For the text-containing cell, return its midpoint in [X, Y] coordinate format. 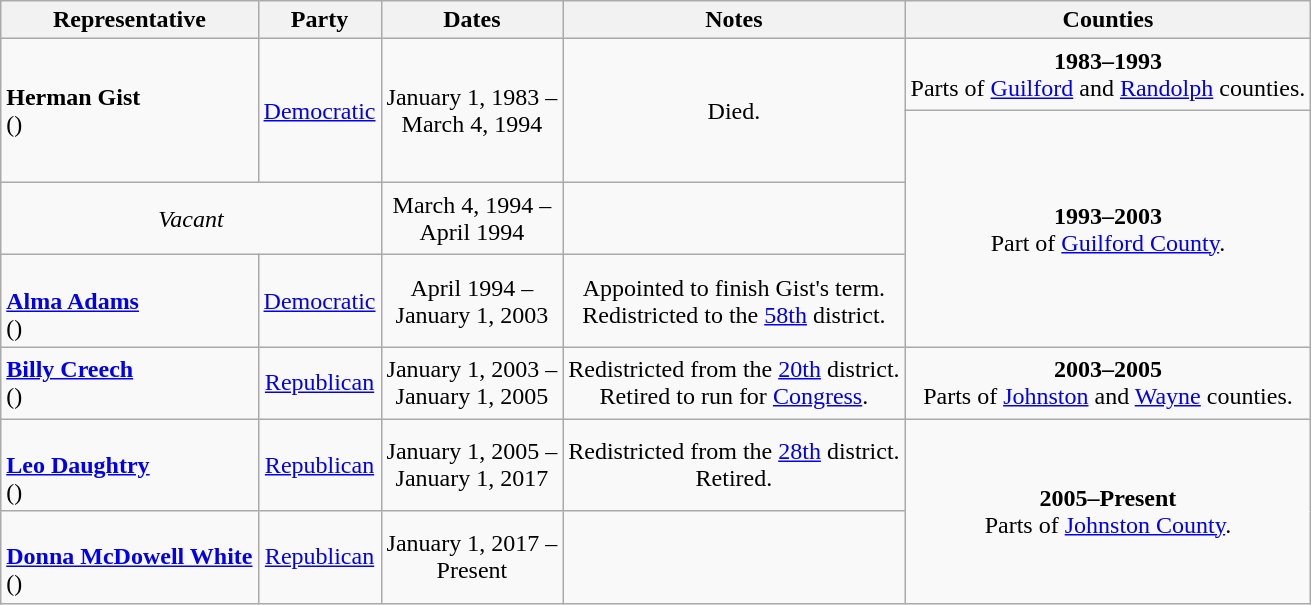
1983–1993 Parts of Guilford and Randolph counties. [1108, 75]
Donna McDowell White() [130, 557]
January 1, 2003 – January 1, 2005 [472, 383]
Counties [1108, 20]
Representative [130, 20]
Dates [472, 20]
Leo Daughtry() [130, 465]
Redistricted from the 28th district. Retired. [734, 465]
January 1, 2005 – January 1, 2017 [472, 465]
Billy Creech() [130, 383]
1993–2003 Part of Guilford County. [1108, 229]
April 1994 – January 1, 2003 [472, 301]
Vacant [191, 219]
2003–2005 Parts of Johnston and Wayne counties. [1108, 383]
Notes [734, 20]
Herman Gist() [130, 111]
Died. [734, 111]
Redistricted from the 20th district. Retired to run for Congress. [734, 383]
Party [320, 20]
2005–Present Parts of Johnston County. [1108, 511]
Appointed to finish Gist's term. Redistricted to the 58th district. [734, 301]
January 1, 2017 – Present [472, 557]
March 4, 1994 – April 1994 [472, 219]
Alma Adams() [130, 301]
January 1, 1983 – March 4, 1994 [472, 111]
